Capture the cell that displays the provided text and extract its (x, y) central coordinate. 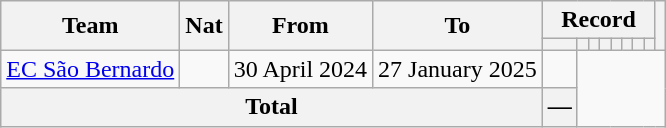
To (458, 26)
Nat (204, 26)
EC São Bernardo (90, 69)
From (300, 26)
30 April 2024 (300, 69)
Total (272, 107)
27 January 2025 (458, 69)
Team (90, 26)
— (560, 107)
Record (598, 20)
